Return the (X, Y) coordinate for the center point of the cell that contains the specified text.  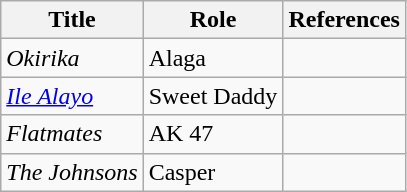
Title (72, 20)
Ile Alayo (72, 96)
Role (213, 20)
Sweet Daddy (213, 96)
AK 47 (213, 134)
Okirika (72, 58)
Alaga (213, 58)
Flatmates (72, 134)
References (344, 20)
Casper (213, 172)
The Johnsons (72, 172)
